Determine the [X, Y] coordinate at the center of the cell enclosing the given text.  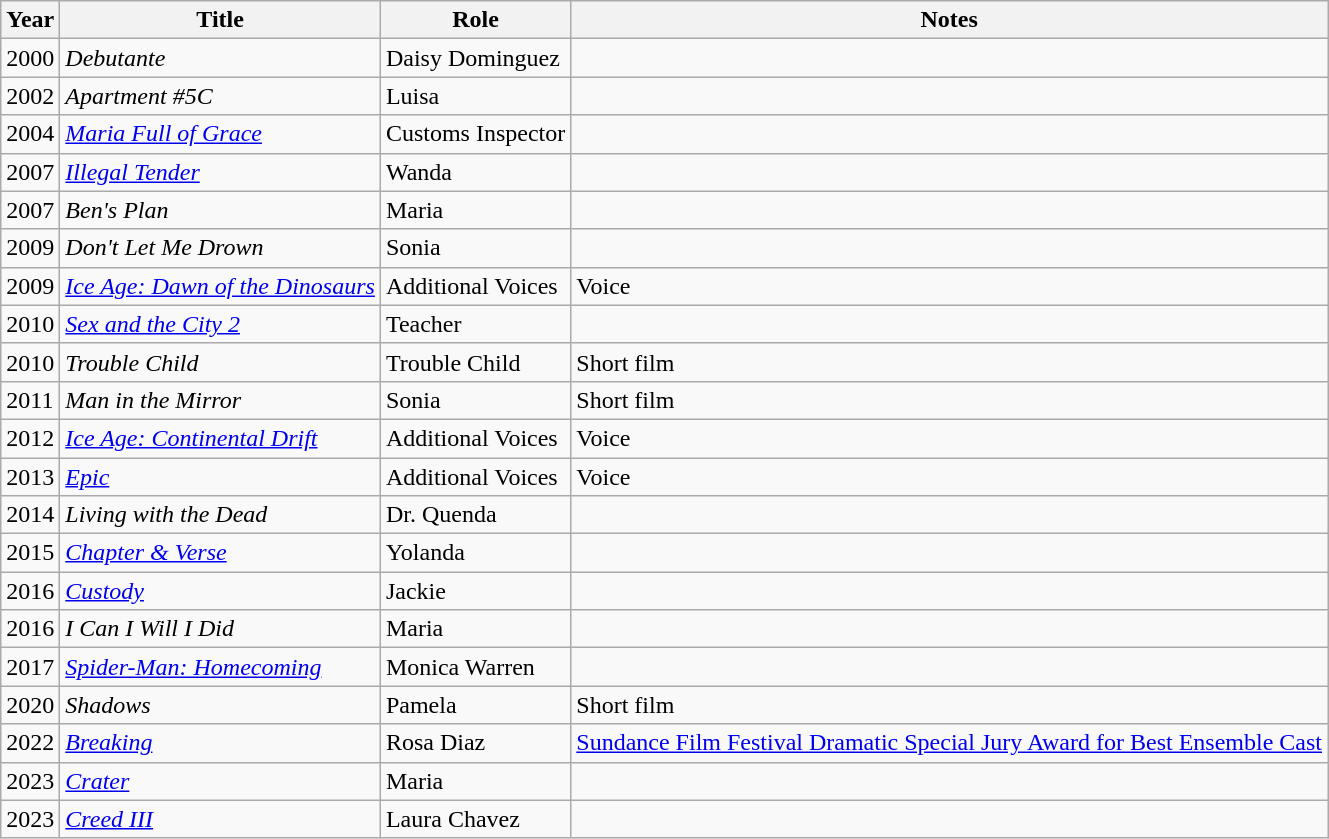
Rosa Diaz [475, 743]
Spider-Man: Homecoming [220, 667]
I Can I Will I Did [220, 629]
2002 [30, 96]
Sundance Film Festival Dramatic Special Jury Award for Best Ensemble Cast [950, 743]
Don't Let Me Drown [220, 248]
Role [475, 20]
2022 [30, 743]
Laura Chavez [475, 819]
Monica Warren [475, 667]
Shadows [220, 705]
Illegal Tender [220, 172]
Pamela [475, 705]
Yolanda [475, 553]
Year [30, 20]
Ben's Plan [220, 210]
2020 [30, 705]
Sex and the City 2 [220, 324]
2014 [30, 515]
2004 [30, 134]
Luisa [475, 96]
Ice Age: Continental Drift [220, 438]
Maria Full of Grace [220, 134]
Jackie [475, 591]
Notes [950, 20]
Wanda [475, 172]
Breaking [220, 743]
2013 [30, 477]
Teacher [475, 324]
Title [220, 20]
Ice Age: Dawn of the Dinosaurs [220, 286]
Custody [220, 591]
2015 [30, 553]
Creed III [220, 819]
Living with the Dead [220, 515]
2000 [30, 58]
2017 [30, 667]
Chapter & Verse [220, 553]
Dr. Quenda [475, 515]
Apartment #5C [220, 96]
Crater [220, 781]
Man in the Mirror [220, 400]
2011 [30, 400]
Customs Inspector [475, 134]
2012 [30, 438]
Epic [220, 477]
Daisy Dominguez [475, 58]
Debutante [220, 58]
